Scan for the cell matching the given text and deliver its [x, y] coordinate at center. 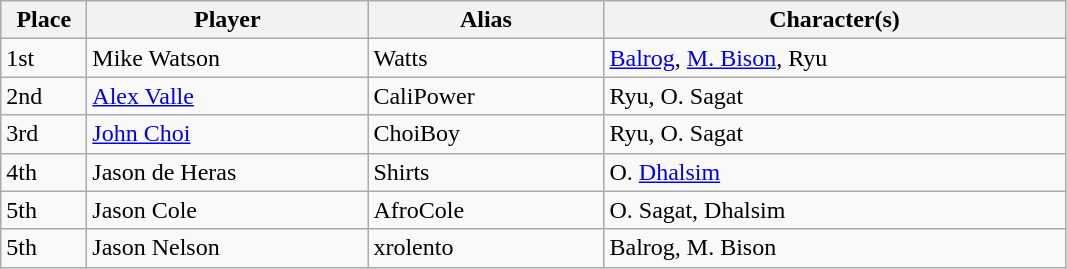
Mike Watson [228, 58]
Balrog, M. Bison, Ryu [834, 58]
Jason Cole [228, 210]
Character(s) [834, 20]
O. Sagat, Dhalsim [834, 210]
John Choi [228, 134]
O. Dhalsim [834, 172]
ChoiBoy [486, 134]
Balrog, M. Bison [834, 248]
4th [44, 172]
Watts [486, 58]
Alias [486, 20]
Alex Valle [228, 96]
AfroCole [486, 210]
Jason de Heras [228, 172]
Player [228, 20]
Jason Nelson [228, 248]
CaliPower [486, 96]
1st [44, 58]
Place [44, 20]
3rd [44, 134]
xrolento [486, 248]
2nd [44, 96]
Shirts [486, 172]
